Find where the given text appears and provide that cell's center as [X, Y] coordinate. 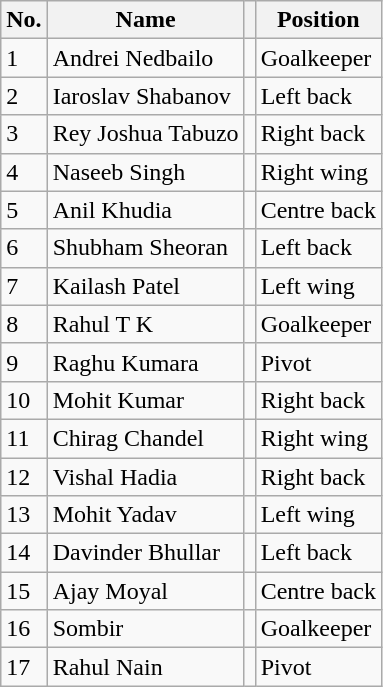
13 [24, 515]
Mohit Kumar [146, 400]
Rey Joshua Tabuzo [146, 134]
Naseeb Singh [146, 172]
12 [24, 477]
9 [24, 362]
No. [24, 20]
Position [318, 20]
Rahul Nain [146, 667]
Name [146, 20]
Andrei Nedbailo [146, 58]
Mohit Yadav [146, 515]
Davinder Bhullar [146, 553]
17 [24, 667]
2 [24, 96]
4 [24, 172]
Raghu Kumara [146, 362]
Shubham Sheoran [146, 248]
1 [24, 58]
Rahul T K [146, 324]
16 [24, 629]
8 [24, 324]
Chirag Chandel [146, 438]
7 [24, 286]
6 [24, 248]
Ajay Moyal [146, 591]
11 [24, 438]
Iaroslav Shabanov [146, 96]
14 [24, 553]
Anil Khudia [146, 210]
10 [24, 400]
Vishal Hadia [146, 477]
15 [24, 591]
3 [24, 134]
Sombir [146, 629]
Kailash Patel [146, 286]
5 [24, 210]
